Search for the cell housing the specified text and yield its [X, Y] center coordinate. 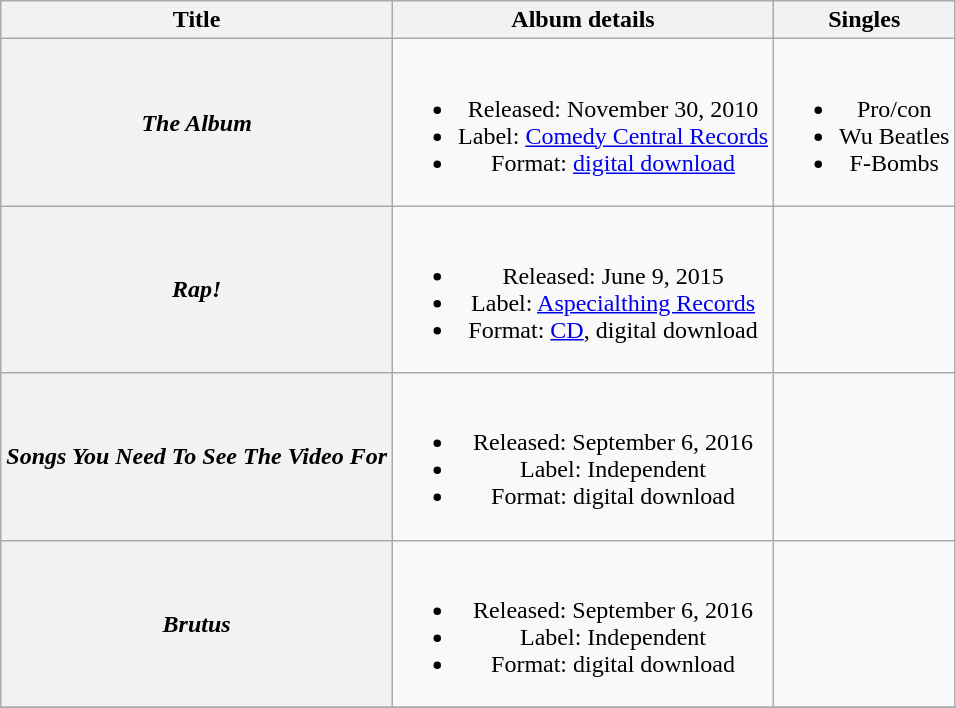
Rap! [197, 290]
Songs You Need To See The Video For [197, 456]
Pro/con Wu Beatles F-Bombs [864, 122]
Singles [864, 20]
Released: November 30, 2010Label: Comedy Central Records Format: digital download [584, 122]
Brutus [197, 624]
Released: June 9, 2015Label: Aspecialthing RecordsFormat: CD, digital download [584, 290]
Album details [584, 20]
The Album [197, 122]
Title [197, 20]
